Scan for the cell matching the given text and deliver its [x, y] coordinate at center. 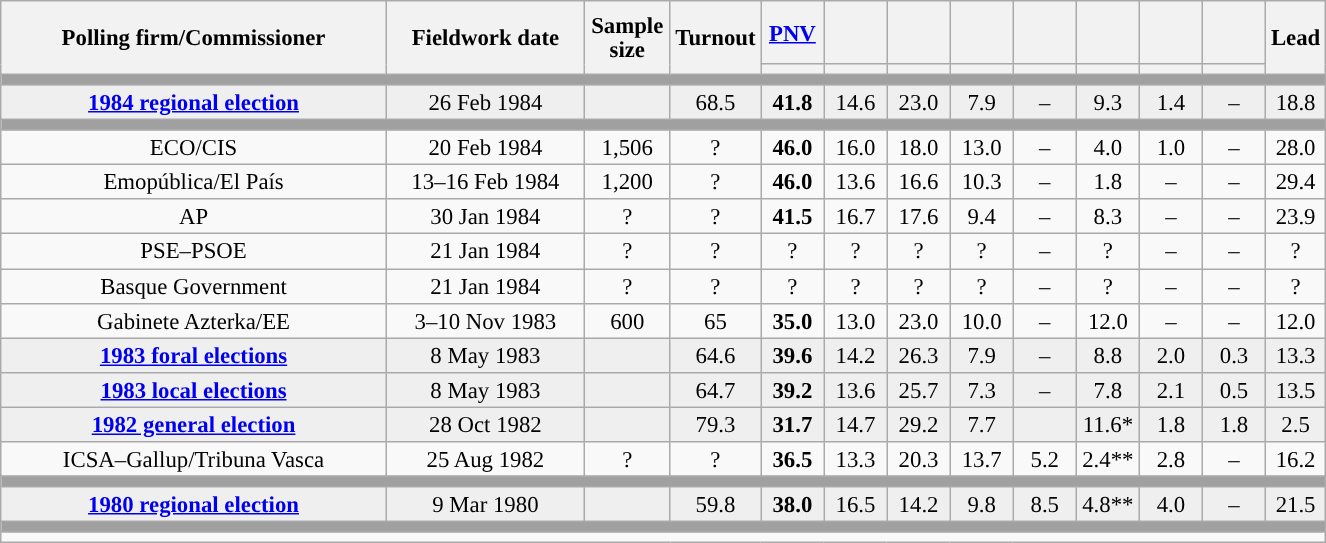
16.2 [1296, 460]
13.5 [1296, 390]
Gabinete Azterka/EE [194, 320]
59.8 [716, 504]
25.7 [918, 390]
1980 regional election [194, 504]
18.0 [918, 148]
8.5 [1044, 504]
41.8 [792, 102]
35.0 [792, 320]
20 Feb 1984 [485, 148]
65 [716, 320]
3–10 Nov 1983 [485, 320]
Turnout [716, 38]
41.5 [792, 218]
10.0 [982, 320]
1,200 [627, 182]
PNV [792, 32]
16.7 [856, 218]
29.4 [1296, 182]
26.3 [918, 356]
13.7 [982, 460]
29.2 [918, 424]
7.8 [1108, 390]
39.6 [792, 356]
7.7 [982, 424]
68.5 [716, 102]
9.8 [982, 504]
28.0 [1296, 148]
2.4** [1108, 460]
30 Jan 1984 [485, 218]
5.2 [1044, 460]
2.0 [1170, 356]
8.8 [1108, 356]
1983 foral elections [194, 356]
Basque Government [194, 286]
Lead [1296, 38]
28 Oct 1982 [485, 424]
21.5 [1296, 504]
Fieldwork date [485, 38]
25 Aug 1982 [485, 460]
7.3 [982, 390]
64.7 [716, 390]
9 Mar 1980 [485, 504]
14.7 [856, 424]
1.4 [1170, 102]
13–16 Feb 1984 [485, 182]
36.5 [792, 460]
600 [627, 320]
Emopública/El País [194, 182]
ECO/CIS [194, 148]
9.4 [982, 218]
1983 local elections [194, 390]
1,506 [627, 148]
2.5 [1296, 424]
16.6 [918, 182]
1982 general election [194, 424]
20.3 [918, 460]
PSE–PSOE [194, 252]
2.1 [1170, 390]
16.5 [856, 504]
64.6 [716, 356]
23.9 [1296, 218]
16.0 [856, 148]
39.2 [792, 390]
0.3 [1234, 356]
ICSA–Gallup/Tribuna Vasca [194, 460]
4.8** [1108, 504]
31.7 [792, 424]
17.6 [918, 218]
38.0 [792, 504]
Polling firm/Commissioner [194, 38]
26 Feb 1984 [485, 102]
AP [194, 218]
10.3 [982, 182]
79.3 [716, 424]
0.5 [1234, 390]
1984 regional election [194, 102]
8.3 [1108, 218]
11.6* [1108, 424]
9.3 [1108, 102]
18.8 [1296, 102]
1.0 [1170, 148]
Sample size [627, 38]
2.8 [1170, 460]
14.6 [856, 102]
